Return (x, y) of the center of cell containing provided text 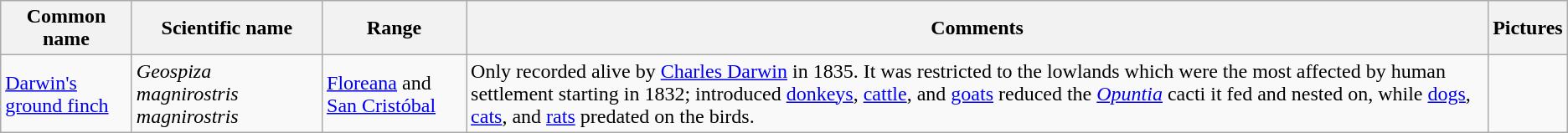
Scientific name (226, 28)
Comments (977, 28)
Range (395, 28)
Pictures (1528, 28)
Common name (67, 28)
Darwin's ground finch (67, 94)
Geospiza magnirostris magnirostris (226, 94)
Floreana and San Cristóbal (395, 94)
